Capture the cell that displays the provided text and extract its (x, y) central coordinate. 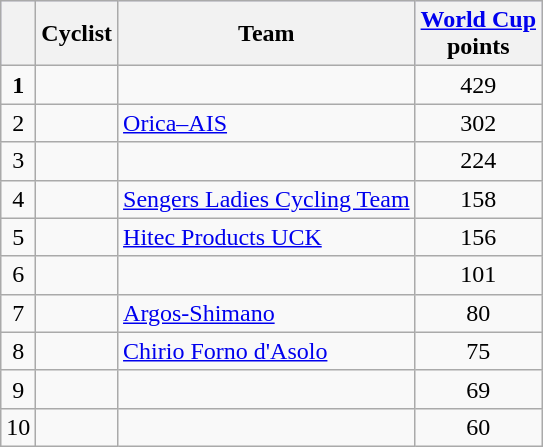
Chirio Forno d'Asolo (267, 351)
158 (478, 199)
9 (18, 389)
156 (478, 237)
75 (478, 351)
429 (478, 85)
69 (478, 389)
80 (478, 313)
World Cuppoints (478, 34)
60 (478, 427)
7 (18, 313)
10 (18, 427)
Sengers Ladies Cycling Team (267, 199)
8 (18, 351)
5 (18, 237)
6 (18, 275)
Orica–AIS (267, 123)
Cyclist (77, 34)
Hitec Products UCK (267, 237)
224 (478, 161)
4 (18, 199)
101 (478, 275)
Argos-Shimano (267, 313)
302 (478, 123)
2 (18, 123)
Team (267, 34)
3 (18, 161)
1 (18, 85)
